Capture the cell that displays the provided text and extract its (x, y) central coordinate. 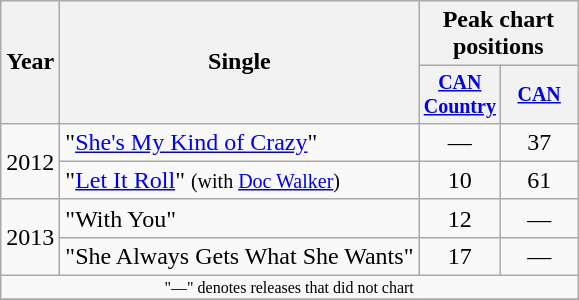
"She's My Kind of Crazy" (240, 142)
Single (240, 62)
61 (540, 180)
"—" denotes releases that did not chart (290, 288)
37 (540, 142)
"Let It Roll" (with Doc Walker) (240, 180)
"She Always Gets What She Wants" (240, 256)
17 (460, 256)
2013 (30, 237)
CAN (540, 94)
2012 (30, 161)
10 (460, 180)
Peak chartpositions (498, 34)
12 (460, 218)
Year (30, 62)
"With You" (240, 218)
CAN Country (460, 94)
